Find where the given text appears and provide that cell's center as (X, Y) coordinate. 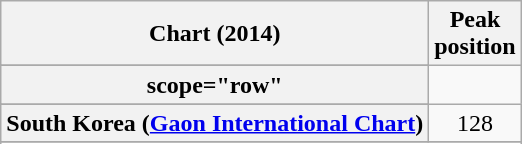
Peakposition (475, 34)
scope="row" (215, 85)
128 (475, 123)
Chart (2014) (215, 34)
South Korea (Gaon International Chart) (215, 123)
